Return [x, y] of the center of cell containing provided text 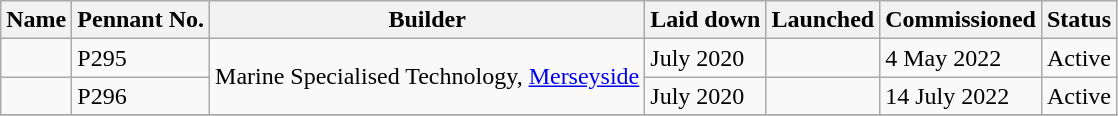
Pennant No. [141, 20]
14 July 2022 [961, 96]
Builder [428, 20]
Marine Specialised Technology, Merseyside [428, 77]
Laid down [706, 20]
P295 [141, 58]
Launched [823, 20]
Name [36, 20]
Commissioned [961, 20]
Status [1078, 20]
4 May 2022 [961, 58]
P296 [141, 96]
